Extract the (x, y) coordinate from the center of the cell holding the provided text.  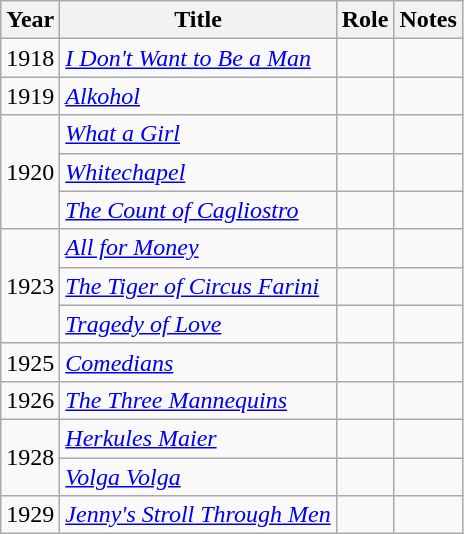
1918 (30, 58)
Whitechapel (198, 172)
1929 (30, 515)
Alkohol (198, 96)
1925 (30, 362)
Notes (428, 20)
1928 (30, 457)
The Count of Cagliostro (198, 210)
1920 (30, 172)
Comedians (198, 362)
The Tiger of Circus Farini (198, 286)
Herkules Maier (198, 438)
1919 (30, 96)
I Don't Want to Be a Man (198, 58)
Volga Volga (198, 477)
Year (30, 20)
1926 (30, 400)
1923 (30, 286)
Tragedy of Love (198, 324)
Role (365, 20)
What a Girl (198, 134)
Jenny's Stroll Through Men (198, 515)
All for Money (198, 248)
Title (198, 20)
The Three Mannequins (198, 400)
